Capture the cell that displays the provided text and extract its (x, y) central coordinate. 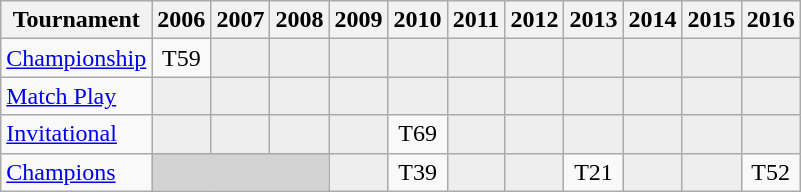
2009 (358, 20)
Tournament (76, 20)
T39 (418, 172)
2013 (594, 20)
2014 (652, 20)
Match Play (76, 96)
2012 (534, 20)
T52 (770, 172)
Invitational (76, 134)
2016 (770, 20)
2011 (476, 20)
T59 (182, 58)
2006 (182, 20)
T69 (418, 134)
2007 (240, 20)
Championship (76, 58)
T21 (594, 172)
Champions (76, 172)
2010 (418, 20)
2008 (300, 20)
2015 (712, 20)
